Find where the given text appears and provide that cell's center as (x, y) coordinate. 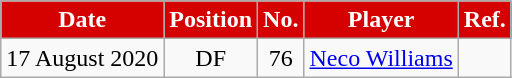
Ref. (484, 20)
No. (281, 20)
17 August 2020 (82, 58)
Date (82, 20)
Neco Williams (381, 58)
Position (211, 20)
76 (281, 58)
Player (381, 20)
DF (211, 58)
